Identify which cell holds the provided text, then report its [X, Y] central coordinate. 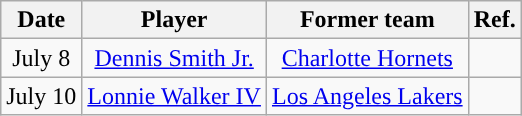
July 10 [42, 96]
Date [42, 20]
July 8 [42, 58]
Former team [367, 20]
Ref. [494, 20]
Dennis Smith Jr. [174, 58]
Player [174, 20]
Charlotte Hornets [367, 58]
Lonnie Walker IV [174, 96]
Los Angeles Lakers [367, 96]
